Pinpoint the cell where the given text exists, returning its (x, y) midpoint coordinate. 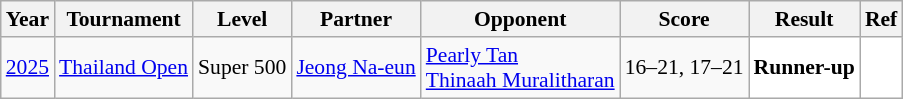
Tournament (124, 19)
2025 (28, 68)
Ref (881, 19)
Year (28, 19)
Thailand Open (124, 68)
Pearly Tan Thinaah Muralitharan (520, 68)
Jeong Na-eun (356, 68)
Partner (356, 19)
Super 500 (242, 68)
Result (804, 19)
16–21, 17–21 (684, 68)
Opponent (520, 19)
Runner-up (804, 68)
Level (242, 19)
Score (684, 19)
